Search for the cell housing the specified text and yield its (x, y) center coordinate. 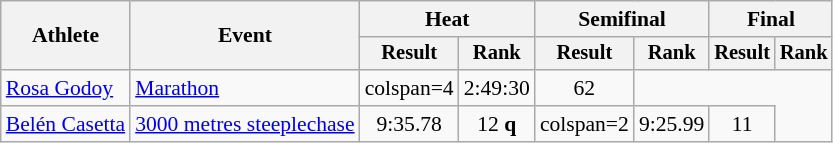
3000 metres steeplechase (245, 124)
Heat (448, 19)
9:25.99 (672, 124)
Rosa Godoy (66, 88)
Athlete (66, 36)
12 q (497, 124)
Semifinal (622, 19)
9:35.78 (410, 124)
colspan=2 (584, 124)
Final (770, 19)
2:49:30 (497, 88)
Belén Casetta (66, 124)
Event (245, 36)
11 (742, 124)
Marathon (245, 88)
colspan=4 (410, 88)
62 (584, 88)
